Extract the (X, Y) coordinate from the center of the cell holding the provided text.  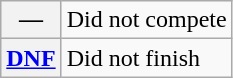
DNF (31, 58)
Did not finish (146, 58)
— (31, 20)
Did not compete (146, 20)
